Extract the (x, y) coordinate from the center of the cell holding the provided text.  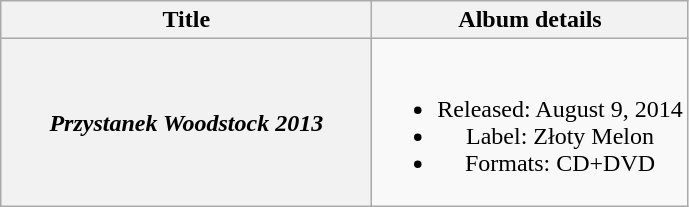
Przystanek Woodstock 2013 (186, 122)
Title (186, 20)
Released: August 9, 2014Label: Złoty MelonFormats: CD+DVD (530, 122)
Album details (530, 20)
